Pinpoint the cell where the given text exists, returning its [x, y] midpoint coordinate. 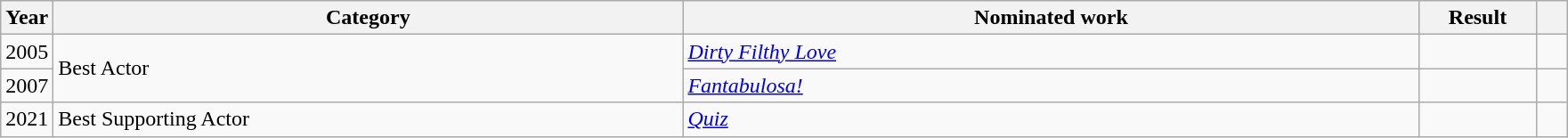
Year [27, 18]
Best Actor [369, 69]
Result [1478, 18]
2021 [27, 119]
Fantabulosa! [1051, 85]
Best Supporting Actor [369, 119]
Nominated work [1051, 18]
Category [369, 18]
2005 [27, 52]
2007 [27, 85]
Dirty Filthy Love [1051, 52]
Quiz [1051, 119]
